Return the [x, y] coordinate for the center point of the cell that contains the specified text.  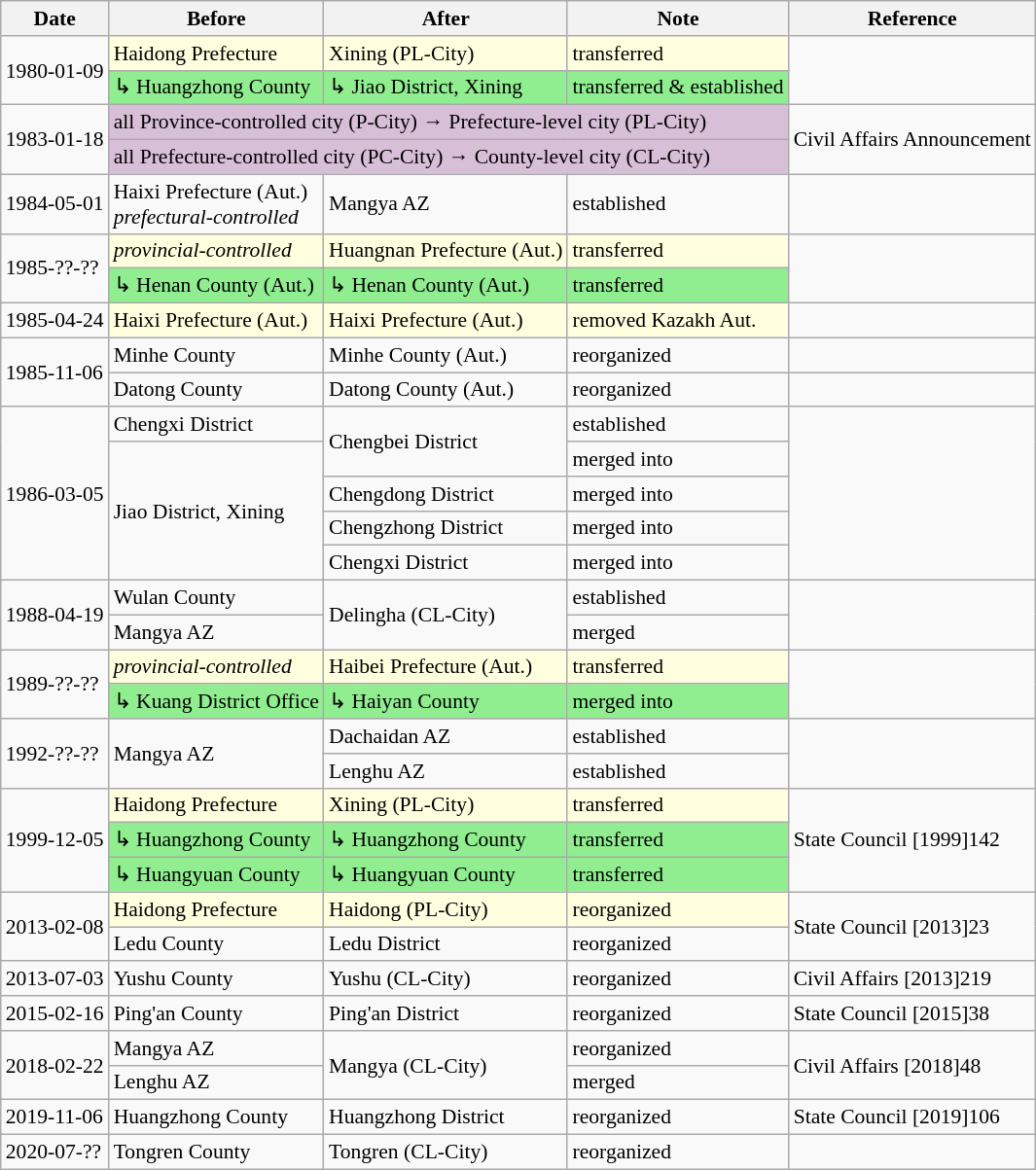
Datong County (Aut.) [446, 390]
Civil Affairs [2018]48 [912, 1066]
1985-04-24 [54, 321]
Haibei Prefecture (Aut.) [446, 667]
Tongren County [216, 1152]
Minhe County (Aut.) [446, 355]
Delingha (CL-City) [446, 615]
Yushu County [216, 979]
After [446, 18]
Wulan County [216, 598]
Chengbei District [446, 442]
↳ Haiyan County [446, 702]
1988-04-19 [54, 615]
Reference [912, 18]
Haidong (PL-City) [446, 909]
Date [54, 18]
State Council [2019]106 [912, 1117]
Huangzhong County [216, 1117]
Ping'an District [446, 1013]
2013-07-03 [54, 979]
removed Kazakh Aut. [677, 321]
all Prefecture-controlled city (PC-City) → County-level city (CL-City) [449, 158]
↳ Jiao District, Xining [446, 88]
Haixi Prefecture (Aut.)prefectural-controlled [216, 204]
Ledu District [446, 944]
Note [677, 18]
Tongren (CL-City) [446, 1152]
1984-05-01 [54, 204]
1980-01-09 [54, 70]
1983-01-18 [54, 140]
1986-03-05 [54, 494]
Minhe County [216, 355]
Huangnan Prefecture (Aut.) [446, 251]
Dachaidan AZ [446, 736]
all Province-controlled city (P-City) → Prefecture-level city (PL-City) [449, 123]
Chengzhong District [446, 528]
1992-??-?? [54, 753]
↳ Kuang District Office [216, 702]
1989-??-?? [54, 685]
2018-02-22 [54, 1066]
2019-11-06 [54, 1117]
State Council [2015]38 [912, 1013]
State Council [1999]142 [912, 840]
Jiao District, Xining [216, 511]
2020-07-?? [54, 1152]
Mangya (CL-City) [446, 1066]
2013-02-08 [54, 926]
Yushu (CL-City) [446, 979]
1985-11-06 [54, 372]
2015-02-16 [54, 1013]
Datong County [216, 390]
Ledu County [216, 944]
Civil Affairs [2013]219 [912, 979]
Huangzhong District [446, 1117]
State Council [2013]23 [912, 926]
Chengdong District [446, 494]
1999-12-05 [54, 840]
1985-??-?? [54, 268]
Before [216, 18]
Civil Affairs Announcement [912, 140]
Ping'an County [216, 1013]
transferred & established [677, 88]
